Extract the [X, Y] coordinate from the center of the cell holding the provided text.  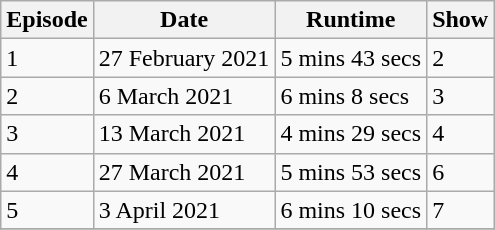
13 March 2021 [184, 134]
4 mins 29 secs [351, 134]
6 March 2021 [184, 96]
5 [47, 210]
27 March 2021 [184, 172]
7 [460, 210]
Show [460, 20]
3 April 2021 [184, 210]
5 mins 43 secs [351, 58]
1 [47, 58]
Date [184, 20]
6 mins 8 secs [351, 96]
Episode [47, 20]
6 [460, 172]
Runtime [351, 20]
6 mins 10 secs [351, 210]
27 February 2021 [184, 58]
5 mins 53 secs [351, 172]
